Output the [X, Y] coordinate of the center of the cell containing the given text.  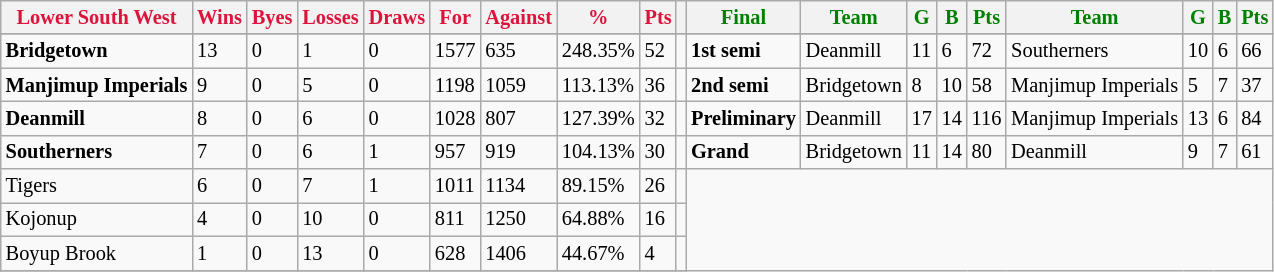
1198 [455, 85]
17 [922, 118]
Preliminary [744, 118]
64.88% [598, 219]
44.67% [598, 253]
61 [1254, 152]
2nd semi [744, 85]
628 [455, 253]
1st semi [744, 51]
Lower South West [96, 17]
Kojonup [96, 219]
1059 [518, 85]
1011 [455, 186]
66 [1254, 51]
37 [1254, 85]
Boyup Brook [96, 253]
52 [658, 51]
Wins [220, 17]
Losses [330, 17]
1577 [455, 51]
Byes [272, 17]
58 [986, 85]
127.39% [598, 118]
84 [1254, 118]
1028 [455, 118]
89.15% [598, 186]
36 [658, 85]
957 [455, 152]
248.35% [598, 51]
919 [518, 152]
Grand [744, 152]
30 [658, 152]
32 [658, 118]
16 [658, 219]
80 [986, 152]
26 [658, 186]
635 [518, 51]
1134 [518, 186]
811 [455, 219]
807 [518, 118]
Draws [397, 17]
116 [986, 118]
Against [518, 17]
Final [744, 17]
104.13% [598, 152]
1250 [518, 219]
For [455, 17]
1406 [518, 253]
72 [986, 51]
Tigers [96, 186]
113.13% [598, 85]
% [598, 17]
